Detect which cell encompasses the target text, then output its [x, y] center coordinate. 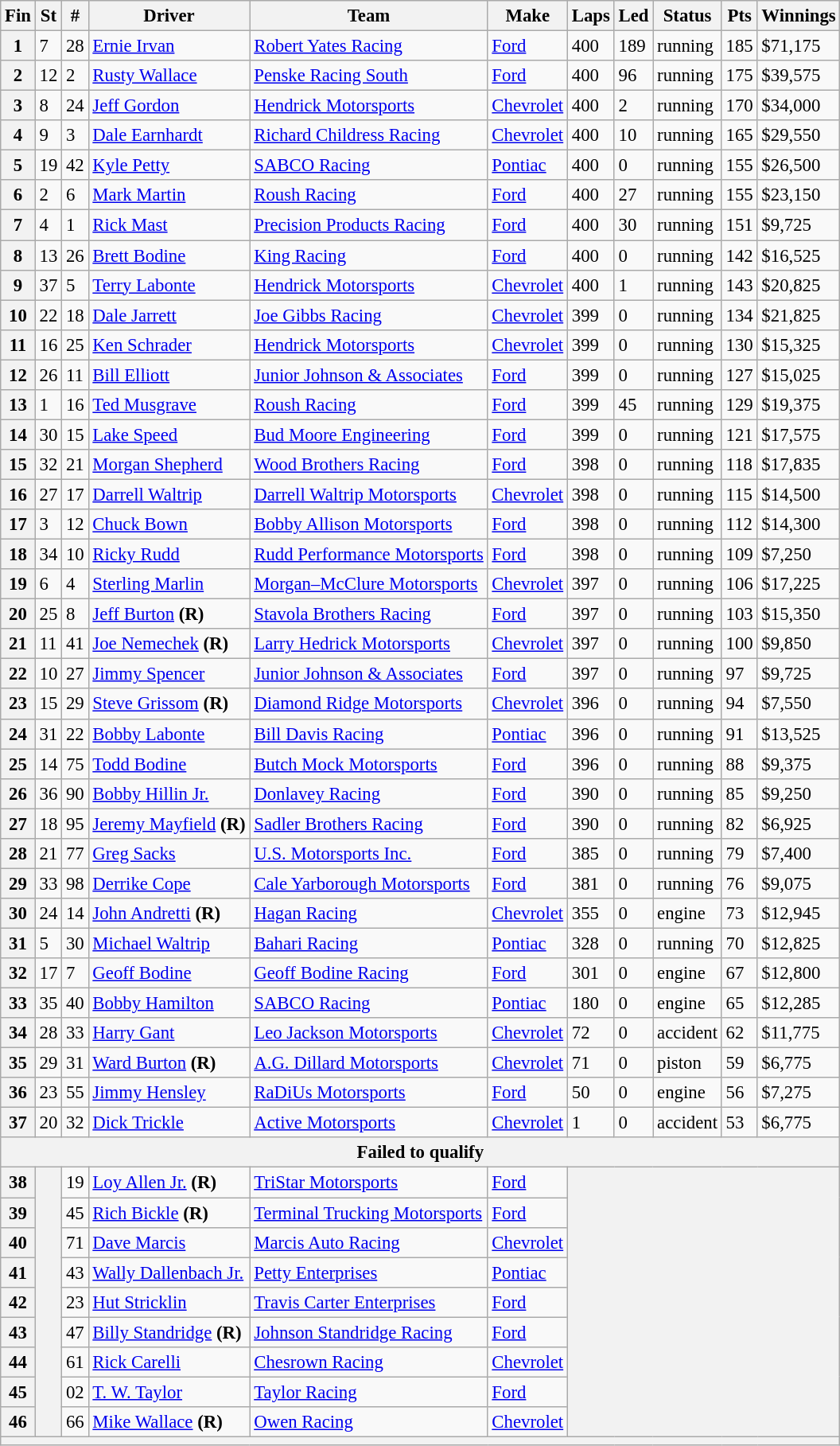
129 [740, 405]
103 [740, 614]
$11,775 [799, 1033]
$17,225 [799, 584]
39 [18, 1213]
$17,575 [799, 435]
Geoff Bodine [169, 973]
$7,250 [799, 555]
Stavola Brothers Racing [369, 614]
Morgan Shepherd [169, 465]
151 [740, 225]
67 [740, 973]
Joe Gibbs Racing [369, 315]
Mark Martin [169, 195]
Laps [590, 16]
Rick Carelli [169, 1362]
Dick Trickle [169, 1123]
Sadler Brothers Racing [369, 824]
385 [590, 854]
Steve Grissom (R) [169, 704]
Status [687, 16]
$14,500 [799, 494]
53 [740, 1123]
100 [740, 644]
65 [740, 1004]
$14,300 [799, 524]
130 [740, 345]
Sterling Marlin [169, 584]
Dale Jarrett [169, 315]
Dale Earnhardt [169, 135]
Todd Bodine [169, 764]
$29,550 [799, 135]
56 [740, 1093]
76 [740, 883]
175 [740, 76]
Owen Racing [369, 1422]
Butch Mock Motorsports [369, 764]
62 [740, 1033]
143 [740, 285]
106 [740, 584]
Lake Speed [169, 435]
T. W. Taylor [169, 1392]
piston [687, 1063]
Chesrown Racing [369, 1362]
109 [740, 555]
Bobby Hamilton [169, 1004]
Jeff Burton (R) [169, 614]
$6,925 [799, 824]
85 [740, 793]
Mike Wallace (R) [169, 1422]
Billy Standridge (R) [169, 1332]
Rusty Wallace [169, 76]
Morgan–McClure Motorsports [369, 584]
47 [75, 1332]
Diamond Ridge Motorsports [369, 704]
170 [740, 106]
Taylor Racing [369, 1392]
Joe Nemechek (R) [169, 644]
96 [633, 76]
Michael Waltrip [169, 943]
Greg Sacks [169, 854]
Bobby Allison Motorsports [369, 524]
$39,575 [799, 76]
165 [740, 135]
$9,850 [799, 644]
Wally Dallenbach Jr. [169, 1273]
$21,825 [799, 315]
Harry Gant [169, 1033]
Fin [18, 16]
$9,250 [799, 793]
Make [527, 16]
75 [75, 764]
Marcis Auto Racing [369, 1242]
Bud Moore Engineering [369, 435]
$9,375 [799, 764]
Bobby Labonte [169, 734]
97 [740, 674]
Driver [169, 16]
72 [590, 1033]
02 [75, 1392]
Darrell Waltrip Motorsports [369, 494]
328 [590, 943]
355 [590, 914]
$12,800 [799, 973]
127 [740, 375]
95 [75, 824]
$12,825 [799, 943]
St [48, 16]
381 [590, 883]
46 [18, 1422]
$19,375 [799, 405]
115 [740, 494]
61 [75, 1362]
Richard Childress Racing [369, 135]
RaDiUs Motorsports [369, 1093]
Brett Bodine [169, 255]
Jeff Gordon [169, 106]
Hagan Racing [369, 914]
$9,075 [799, 883]
90 [75, 793]
73 [740, 914]
Terry Labonte [169, 285]
Ernie Irvan [169, 46]
Hut Stricklin [169, 1302]
134 [740, 315]
Ricky Rudd [169, 555]
82 [740, 824]
Jeremy Mayfield (R) [169, 824]
180 [590, 1004]
$20,825 [799, 285]
185 [740, 46]
59 [740, 1063]
$15,350 [799, 614]
66 [75, 1422]
Dave Marcis [169, 1242]
Cale Yarborough Motorsports [369, 883]
94 [740, 704]
77 [75, 854]
Bill Davis Racing [369, 734]
Larry Hedrick Motorsports [369, 644]
Failed to qualify [420, 1153]
Bahari Racing [369, 943]
Led [633, 16]
Kyle Petty [169, 166]
John Andretti (R) [169, 914]
50 [590, 1093]
Penske Racing South [369, 76]
Travis Carter Enterprises [369, 1302]
Ward Burton (R) [169, 1063]
Team [369, 16]
Rick Mast [169, 225]
Winnings [799, 16]
Terminal Trucking Motorsports [369, 1213]
Ted Musgrave [169, 405]
A.G. Dillard Motorsports [369, 1063]
70 [740, 943]
88 [740, 764]
# [75, 16]
98 [75, 883]
Loy Allen Jr. (R) [169, 1183]
118 [740, 465]
Derrike Cope [169, 883]
79 [740, 854]
Jimmy Spencer [169, 674]
Rich Bickle (R) [169, 1213]
Rudd Performance Motorsports [369, 555]
91 [740, 734]
Active Motorsports [369, 1123]
142 [740, 255]
189 [633, 46]
Johnson Standridge Racing [369, 1332]
$34,000 [799, 106]
$71,175 [799, 46]
301 [590, 973]
U.S. Motorsports Inc. [369, 854]
$13,525 [799, 734]
44 [18, 1362]
King Racing [369, 255]
Ken Schrader [169, 345]
$15,025 [799, 375]
112 [740, 524]
TriStar Motorsports [369, 1183]
Robert Yates Racing [369, 46]
Wood Brothers Racing [369, 465]
$12,285 [799, 1004]
$16,525 [799, 255]
$7,275 [799, 1093]
$7,550 [799, 704]
121 [740, 435]
Darrell Waltrip [169, 494]
Geoff Bodine Racing [369, 973]
Leo Jackson Motorsports [369, 1033]
Precision Products Racing [369, 225]
38 [18, 1183]
$15,325 [799, 345]
Bill Elliott [169, 375]
Bobby Hillin Jr. [169, 793]
$23,150 [799, 195]
$7,400 [799, 854]
55 [75, 1093]
Chuck Bown [169, 524]
Petty Enterprises [369, 1273]
Pts [740, 16]
$12,945 [799, 914]
Donlavey Racing [369, 793]
Jimmy Hensley [169, 1093]
$26,500 [799, 166]
$17,835 [799, 465]
